For the text-containing cell, return its midpoint in (x, y) coordinate format. 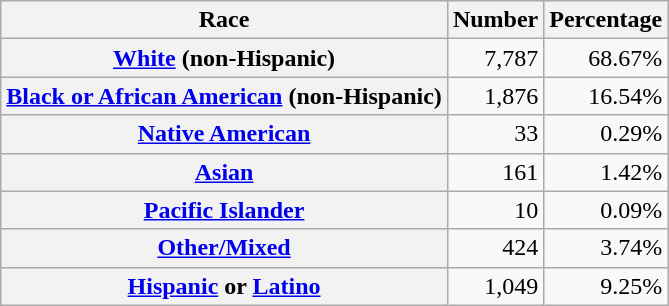
161 (495, 172)
0.29% (606, 134)
68.67% (606, 58)
3.74% (606, 248)
16.54% (606, 96)
Pacific Islander (224, 210)
Black or African American (non-Hispanic) (224, 96)
White (non-Hispanic) (224, 58)
Number (495, 20)
Hispanic or Latino (224, 286)
Race (224, 20)
9.25% (606, 286)
33 (495, 134)
10 (495, 210)
7,787 (495, 58)
1,876 (495, 96)
1.42% (606, 172)
424 (495, 248)
Percentage (606, 20)
0.09% (606, 210)
Native American (224, 134)
Other/Mixed (224, 248)
Asian (224, 172)
1,049 (495, 286)
